Return [X, Y] of the center of cell containing provided text 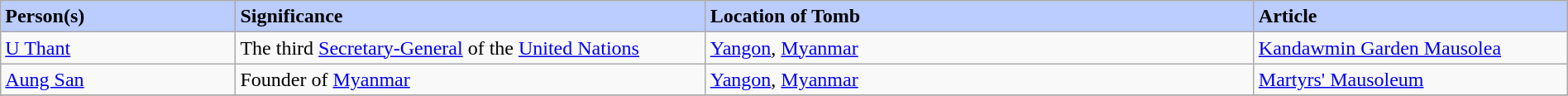
Person(s) [118, 17]
Significance [471, 17]
Founder of Myanmar [471, 79]
Kandawmin Garden Mausolea [1411, 48]
The third Secretary-General of the United Nations [471, 48]
Martyrs' Mausoleum [1411, 79]
Location of Tomb [979, 17]
Article [1411, 17]
Aung San [118, 79]
U Thant [118, 48]
